Scan for the cell matching the given text and deliver its (X, Y) coordinate at center. 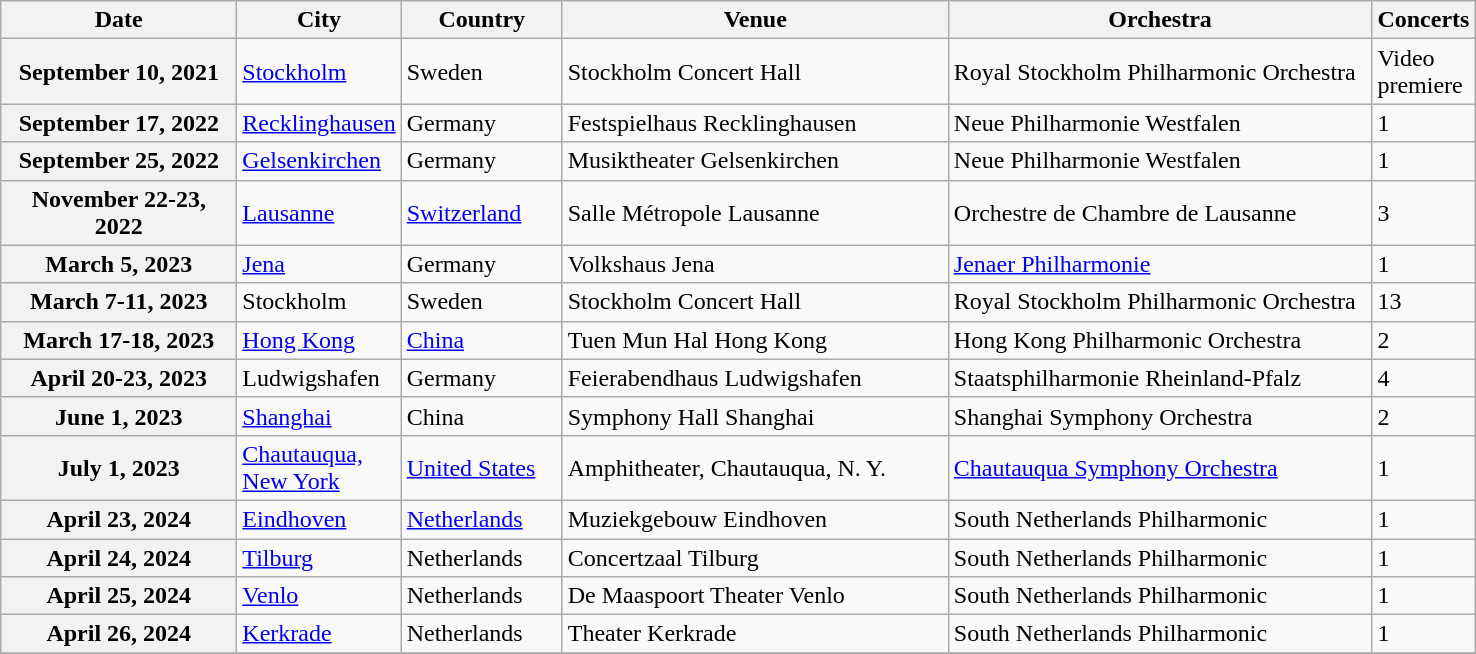
Tuen Mun Hal Hong Kong (755, 340)
Chautauqua, New York (319, 468)
Feierabendhaus Ludwigshafen (755, 378)
July 1, 2023 (119, 468)
13 (1424, 302)
Hong Kong (319, 340)
3 (1424, 212)
Volkshaus Jena (755, 264)
Salle Métropole Lausanne (755, 212)
Country (482, 20)
Orchestre de Chambre de Lausanne (1160, 212)
Musiktheater Gelsenkirchen (755, 161)
De Maaspoort Theater Venlo (755, 596)
Concerts (1424, 20)
Jena (319, 264)
Eindhoven (319, 519)
Chautauqua Symphony Orchestra (1160, 468)
March 17-18, 2023 (119, 340)
November 22-23, 2022 (119, 212)
Lausanne (319, 212)
April 26, 2024 (119, 634)
Date (119, 20)
Video premiere (1424, 72)
Kerkrade (319, 634)
Shanghai (319, 416)
Staatsphilharmonie Rheinland-Pfalz (1160, 378)
United States (482, 468)
March 5, 2023 (119, 264)
April 24, 2024 (119, 557)
June 1, 2023 (119, 416)
Concertzaal Tilburg (755, 557)
Shanghai Symphony Orchestra (1160, 416)
September 17, 2022 (119, 123)
Gelsenkirchen (319, 161)
Switzerland (482, 212)
Tilburg (319, 557)
Venlo (319, 596)
Muziekgebouw Eindhoven (755, 519)
April 25, 2024 (119, 596)
April 20-23, 2023 (119, 378)
Venue (755, 20)
April 23, 2024 (119, 519)
September 25, 2022 (119, 161)
4 (1424, 378)
Jenaer Philharmonie (1160, 264)
City (319, 20)
Orchestra (1160, 20)
Ludwigshafen (319, 378)
Theater Kerkrade (755, 634)
Amphitheater, Chautauqua, N. Y. (755, 468)
September 10, 2021 (119, 72)
March 7-11, 2023 (119, 302)
Festspielhaus Recklinghausen (755, 123)
Recklinghausen (319, 123)
Hong Kong Philharmonic Orchestra (1160, 340)
Symphony Hall Shanghai (755, 416)
